Scan for the cell matching the given text and deliver its (X, Y) coordinate at center. 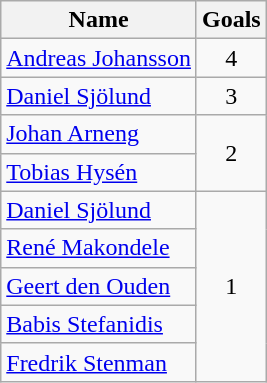
Goals (231, 20)
Babis Stefanidis (99, 324)
2 (231, 153)
Johan Arneng (99, 134)
Geert den Ouden (99, 286)
Andreas Johansson (99, 58)
3 (231, 96)
Tobias Hysén (99, 172)
Name (99, 20)
René Makondele (99, 248)
4 (231, 58)
Fredrik Stenman (99, 362)
1 (231, 286)
